Return [X, Y] of the center of cell containing provided text 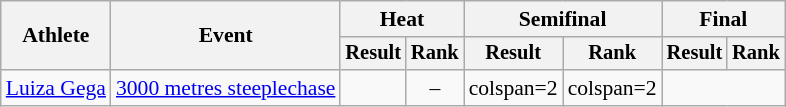
– [435, 88]
Final [724, 19]
Athlete [56, 36]
Semifinal [563, 19]
3000 metres steeplechase [226, 88]
Event [226, 36]
Luiza Gega [56, 88]
Heat [402, 19]
